Capture the cell that displays the provided text and extract its [X, Y] central coordinate. 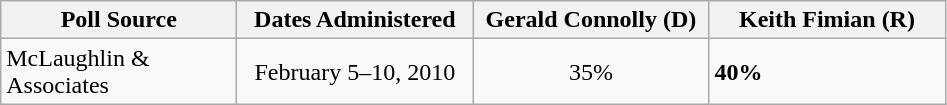
February 5–10, 2010 [355, 72]
Dates Administered [355, 20]
Keith Fimian (R) [827, 20]
Poll Source [119, 20]
McLaughlin & Associates [119, 72]
40% [827, 72]
35% [591, 72]
Gerald Connolly (D) [591, 20]
